Return the (x, y) coordinate for the center point of the cell that contains the specified text.  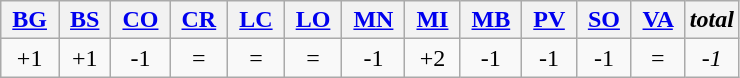
LC (256, 20)
MB (491, 20)
CR (199, 20)
MI (432, 20)
MN (374, 20)
VA (658, 20)
+2 (432, 58)
CO (140, 20)
BS (84, 20)
PV (550, 20)
LO (313, 20)
SO (604, 20)
BG (30, 20)
total (712, 20)
